Return the (x, y) coordinate for the center point of the cell that contains the specified text.  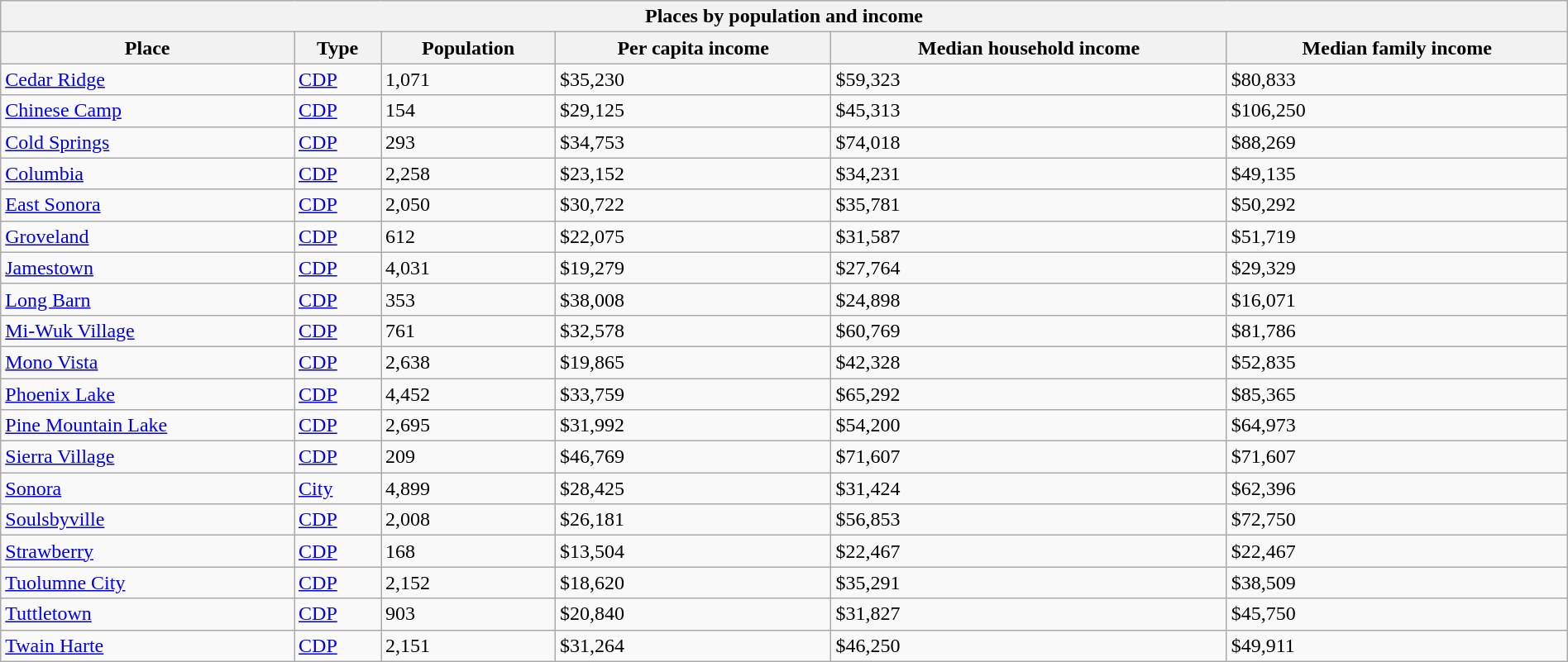
$60,769 (1029, 331)
$23,152 (693, 174)
$51,719 (1397, 236)
Strawberry (147, 551)
East Sonora (147, 205)
Mi-Wuk Village (147, 331)
Places by population and income (784, 17)
Median household income (1029, 48)
154 (468, 111)
4,031 (468, 268)
Population (468, 48)
Per capita income (693, 48)
2,151 (468, 645)
Phoenix Lake (147, 394)
$29,125 (693, 111)
$65,292 (1029, 394)
$46,250 (1029, 645)
$29,329 (1397, 268)
Columbia (147, 174)
$34,231 (1029, 174)
2,152 (468, 583)
Tuolumne City (147, 583)
$16,071 (1397, 299)
$45,313 (1029, 111)
$32,578 (693, 331)
$49,911 (1397, 645)
Mono Vista (147, 362)
$59,323 (1029, 79)
$88,269 (1397, 142)
$35,230 (693, 79)
$72,750 (1397, 520)
$20,840 (693, 614)
$31,264 (693, 645)
$35,291 (1029, 583)
$46,769 (693, 457)
Tuttletown (147, 614)
$54,200 (1029, 426)
903 (468, 614)
Sonora (147, 488)
$18,620 (693, 583)
$34,753 (693, 142)
$31,827 (1029, 614)
$85,365 (1397, 394)
Long Barn (147, 299)
$45,750 (1397, 614)
$22,075 (693, 236)
761 (468, 331)
$31,587 (1029, 236)
Median family income (1397, 48)
$35,781 (1029, 205)
$62,396 (1397, 488)
$19,279 (693, 268)
$38,008 (693, 299)
2,008 (468, 520)
Type (337, 48)
2,050 (468, 205)
Soulsbyville (147, 520)
Jamestown (147, 268)
1,071 (468, 79)
$80,833 (1397, 79)
$38,509 (1397, 583)
Pine Mountain Lake (147, 426)
Cold Springs (147, 142)
$49,135 (1397, 174)
City (337, 488)
$56,853 (1029, 520)
$33,759 (693, 394)
Chinese Camp (147, 111)
$74,018 (1029, 142)
2,638 (468, 362)
2,695 (468, 426)
$24,898 (1029, 299)
4,899 (468, 488)
$42,328 (1029, 362)
293 (468, 142)
Cedar Ridge (147, 79)
$28,425 (693, 488)
Groveland (147, 236)
353 (468, 299)
2,258 (468, 174)
$81,786 (1397, 331)
4,452 (468, 394)
$50,292 (1397, 205)
$26,181 (693, 520)
$13,504 (693, 551)
Sierra Village (147, 457)
$19,865 (693, 362)
$52,835 (1397, 362)
Place (147, 48)
209 (468, 457)
168 (468, 551)
$30,722 (693, 205)
612 (468, 236)
$106,250 (1397, 111)
$27,764 (1029, 268)
$31,992 (693, 426)
$31,424 (1029, 488)
Twain Harte (147, 645)
$64,973 (1397, 426)
